For the text-containing cell, return its midpoint in [X, Y] coordinate format. 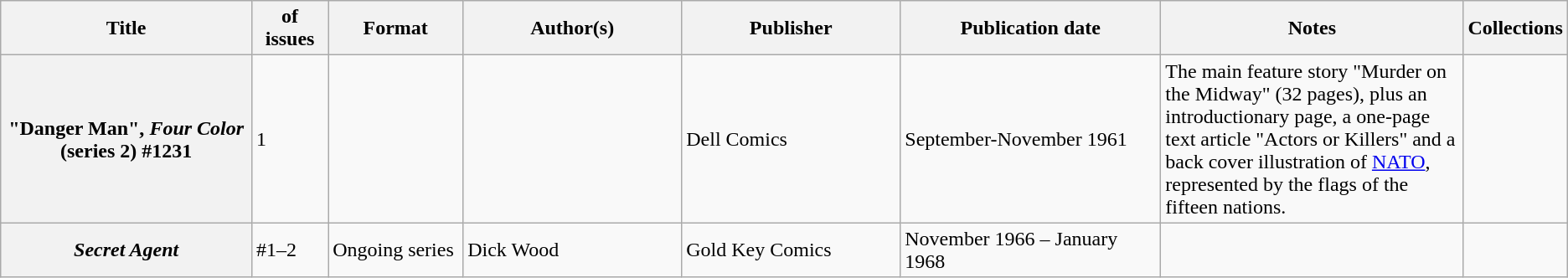
Author(s) [573, 28]
1 [290, 139]
November 1966 – January 1968 [1030, 250]
Gold Key Comics [791, 250]
Publisher [791, 28]
#1–2 [290, 250]
Title [126, 28]
"Danger Man", Four Color (series 2) #1231 [126, 139]
Format [395, 28]
Secret Agent [126, 250]
September-November 1961 [1030, 139]
Notes [1312, 28]
Collections [1515, 28]
of issues [290, 28]
Ongoing series [395, 250]
Publication date [1030, 28]
Dell Comics [791, 139]
Dick Wood [573, 250]
